Return the (X, Y) coordinate for the center point of the cell that contains the specified text.  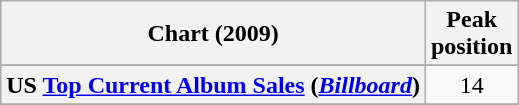
14 (471, 85)
Chart (2009) (214, 34)
Peakposition (471, 34)
US Top Current Album Sales (Billboard) (214, 85)
